Extract the (X, Y) coordinate from the center of the cell holding the provided text.  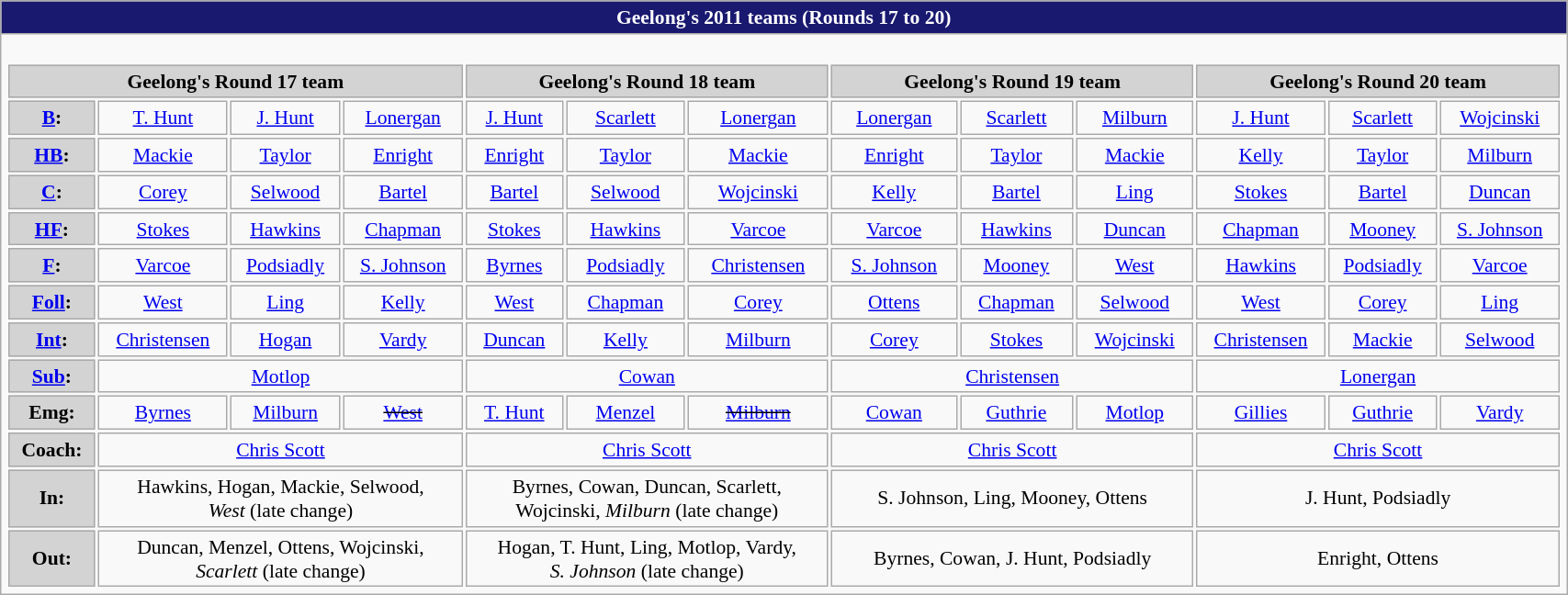
C: (51, 193)
Geelong's Round 17 team (235, 81)
Sub: (51, 376)
HF: (51, 230)
S. Johnson, Ling, Mooney, Ottens (1012, 500)
Duncan, Menzel, Ottens, Wojcinski, Scarlett (late change) (281, 558)
Gillies (1261, 413)
J. Hunt, Podsiadly (1378, 500)
Geelong's 2011 teams (Rounds 17 to 20) (784, 17)
Geelong's Round 19 team (1012, 81)
HB: (51, 156)
Foll: (51, 303)
Byrnes, Cowan, J. Hunt, Podsiadly (1012, 558)
Emg: (51, 413)
B: (51, 118)
Hawkins, Hogan, Mackie, Selwood, West (late change) (281, 500)
Out: (51, 558)
Hogan (286, 340)
Menzel (626, 413)
In: (51, 500)
Coach: (51, 450)
Geelong's Round 18 team (647, 81)
F: (51, 266)
Hogan, T. Hunt, Ling, Motlop, Vardy, S. Johnson (late change) (647, 558)
Geelong's Round 20 team (1378, 81)
Enright, Ottens (1378, 558)
Byrnes, Cowan, Duncan, Scarlett, Wojcinski, Milburn (late change) (647, 500)
Int: (51, 340)
Ottens (895, 303)
